Determine the [X, Y] coordinate at the center of the cell enclosing the given text.  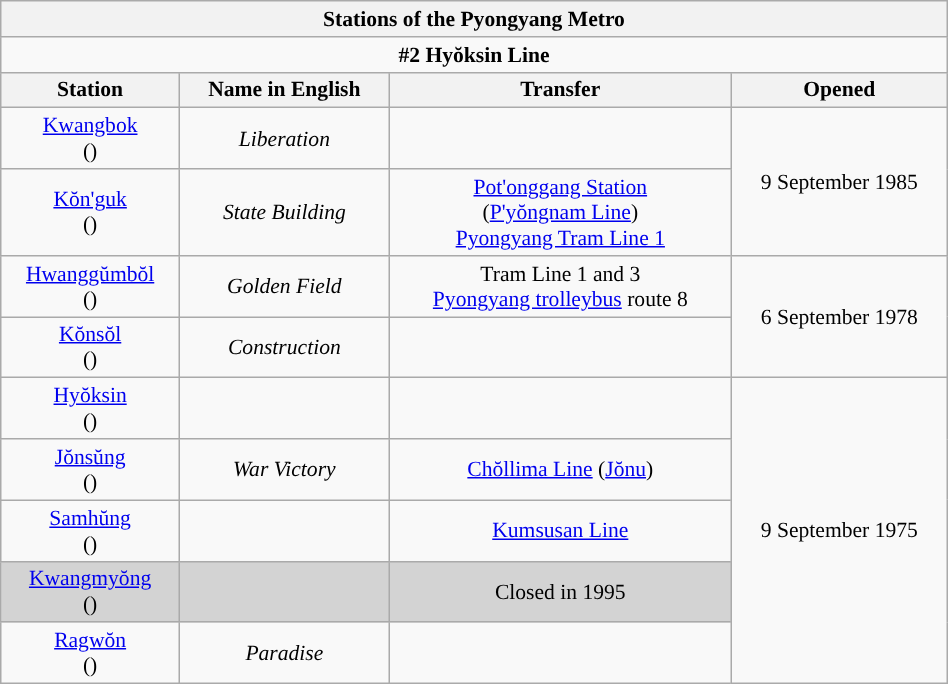
Golden Field [284, 286]
State Building [284, 212]
Construction [284, 348]
Name in English [284, 90]
Paradise [284, 654]
Chŏllima Line (Jŏnu) [560, 470]
Liberation [284, 138]
6 September 1978 [839, 317]
Kwangbok() [90, 138]
Ragwŏn() [90, 654]
War Victory [284, 470]
Pot'onggang Station(P'yŏngnam Line) Pyongyang Tram Line 1 [560, 212]
Samhŭng() [90, 530]
Transfer [560, 90]
Kŏn'guk() [90, 212]
Jŏnsŭng() [90, 470]
Kumsusan Line [560, 530]
Tram Line 1 and 3Pyongyang trolleybus route 8 [560, 286]
Hyŏksin() [90, 408]
9 September 1975 [839, 531]
Hwanggŭmbŏl() [90, 286]
Opened [839, 90]
Kwangmyŏng() [90, 592]
Closed in 1995 [560, 592]
Stations of the Pyongyang Metro [474, 19]
#2 Hyŏksin Line [474, 55]
Station [90, 90]
Kŏnsŏl() [90, 348]
9 September 1985 [839, 182]
